Pinpoint the cell where the given text exists, returning its (x, y) midpoint coordinate. 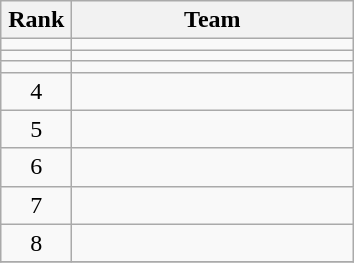
Team (212, 20)
4 (36, 91)
8 (36, 243)
5 (36, 129)
7 (36, 205)
6 (36, 167)
Rank (36, 20)
